Return the [x, y] coordinate for the center point of the cell that contains the specified text.  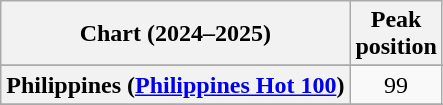
99 [396, 85]
Chart (2024–2025) [176, 34]
Peakposition [396, 34]
Philippines (Philippines Hot 100) [176, 85]
